Pinpoint the cell where the given text exists, returning its [X, Y] midpoint coordinate. 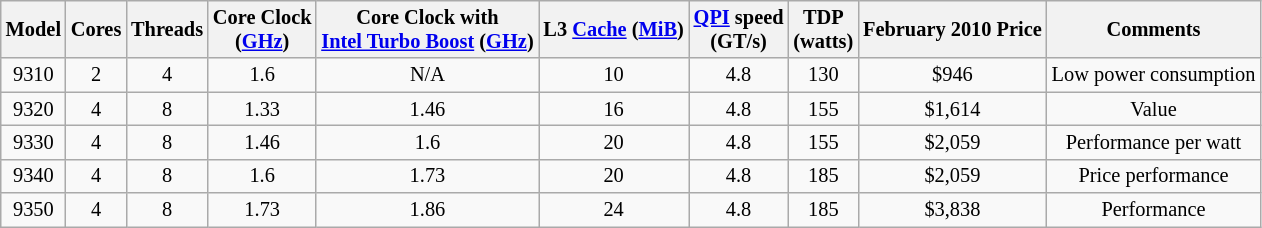
QPI speed (GT/s) [739, 29]
L3 Cache (MiB) [614, 29]
TDP (watts) [823, 29]
9320 [34, 109]
9330 [34, 142]
N/A [427, 75]
Performance [1154, 210]
130 [823, 75]
$1,614 [952, 109]
24 [614, 210]
9340 [34, 176]
9310 [34, 75]
Core Clock (GHz) [262, 29]
Value [1154, 109]
Cores [96, 29]
Threads [167, 29]
9350 [34, 210]
Low power consumption [1154, 75]
Core Clock with Intel Turbo Boost (GHz) [427, 29]
2 [96, 75]
February 2010 Price [952, 29]
Performance per watt [1154, 142]
Model [34, 29]
$3,838 [952, 210]
10 [614, 75]
1.86 [427, 210]
1.33 [262, 109]
$946 [952, 75]
Price performance [1154, 176]
16 [614, 109]
Comments [1154, 29]
